Locate the cell with the specified text and output its (X, Y) center coordinate. 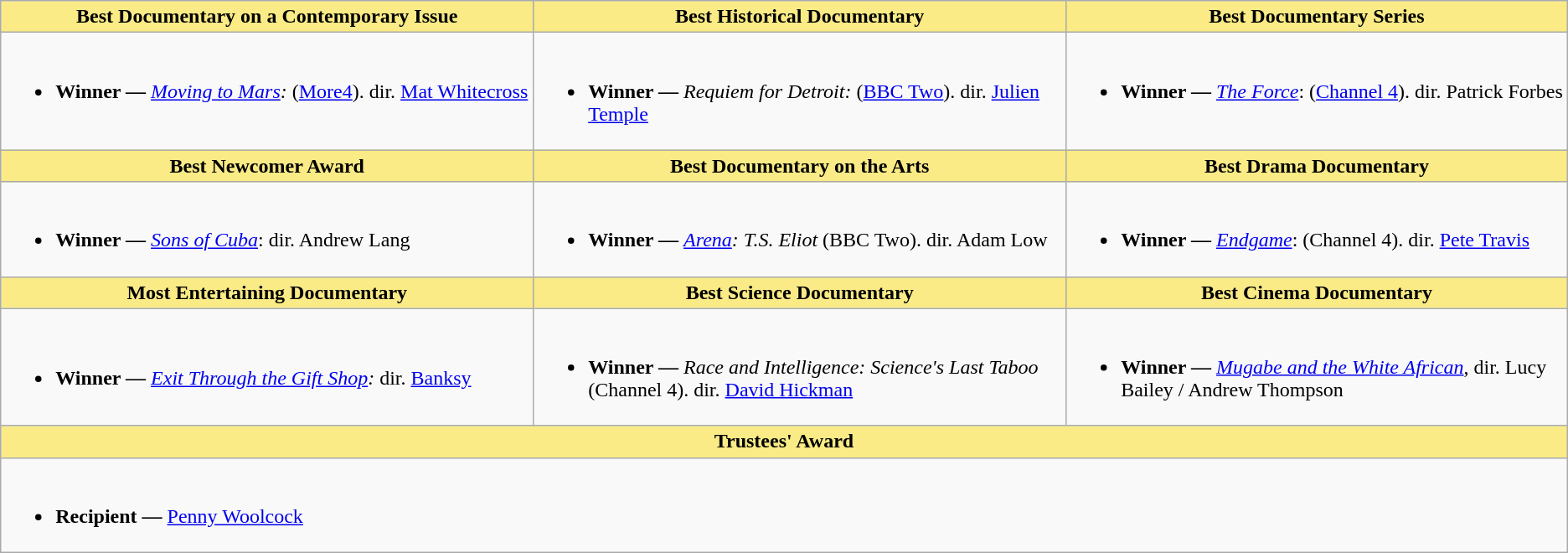
Most Entertaining Documentary (267, 292)
Winner — The Force: (Channel 4). dir. Patrick Forbes (1317, 91)
Best Newcomer Award (267, 166)
Winner — Moving to Mars: (More4). dir. Mat Whitecross (267, 91)
Best Documentary Series (1317, 17)
Best Cinema Documentary (1317, 292)
Winner — Requiem for Detroit: (BBC Two). dir. Julien Temple (800, 91)
Trustees' Award (784, 442)
Best Documentary on the Arts (800, 166)
Best Historical Documentary (800, 17)
Best Science Documentary (800, 292)
Winner — Mugabe and the White African, dir. Lucy Bailey / Andrew Thompson (1317, 367)
Winner — Exit Through the Gift Shop: dir. Banksy (267, 367)
Best Documentary on a Contemporary Issue (267, 17)
Recipient — Penny Woolcock (784, 504)
Winner — Arena: T.S. Eliot (BBC Two). dir. Adam Low (800, 230)
Best Drama Documentary (1317, 166)
Winner — Race and Intelligence: Science's Last Taboo (Channel 4). dir. David Hickman (800, 367)
Winner — Endgame: (Channel 4). dir. Pete Travis (1317, 230)
Winner — Sons of Cuba: dir. Andrew Lang (267, 230)
